Find where the given text appears and provide that cell's center as [x, y] coordinate. 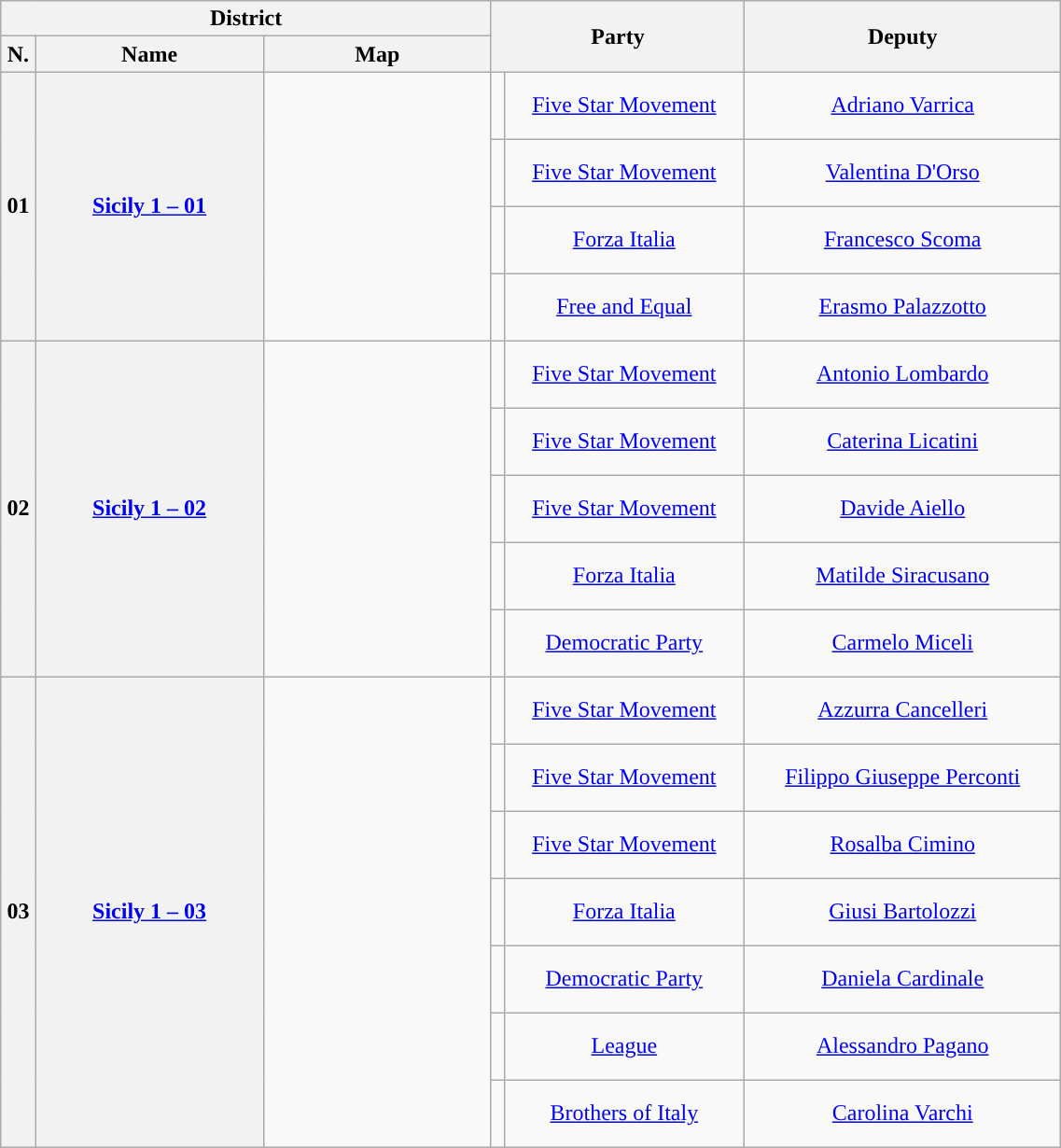
Party [618, 36]
Deputy [903, 36]
01 [19, 206]
03 [19, 912]
N. [19, 54]
Erasmo Palazzotto [903, 307]
Carmelo Miceli [903, 643]
Giusi Bartolozzi [903, 912]
Name [149, 54]
Map [377, 54]
Sicily 1 – 03 [149, 912]
Francesco Scoma [903, 240]
Alessandro Pagano [903, 1046]
Adriano Varrica [903, 105]
02 [19, 509]
District [246, 19]
Daniela Cardinale [903, 979]
Rosalba Cimino [903, 845]
Valentina D'Orso [903, 173]
League [624, 1046]
Caterina Licatini [903, 441]
Azzurra Cancelleri [903, 710]
Sicily 1 – 01 [149, 206]
Sicily 1 – 02 [149, 509]
Brothers of Italy [624, 1113]
Carolina Varchi [903, 1113]
Antonio Lombardo [903, 374]
Matilde Siracusano [903, 576]
Free and Equal [624, 307]
Davide Aiello [903, 509]
Filippo Giuseppe Perconti [903, 777]
